Return the (X, Y) coordinate for the center point of the cell that contains the specified text.  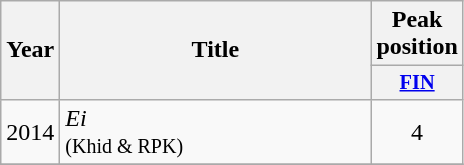
FIN (417, 83)
2014 (30, 132)
Year (30, 50)
Title (216, 50)
Peak position (417, 34)
4 (417, 132)
Ei (Khid & RPK) (216, 132)
